Detect which cell encompasses the target text, then output its [X, Y] center coordinate. 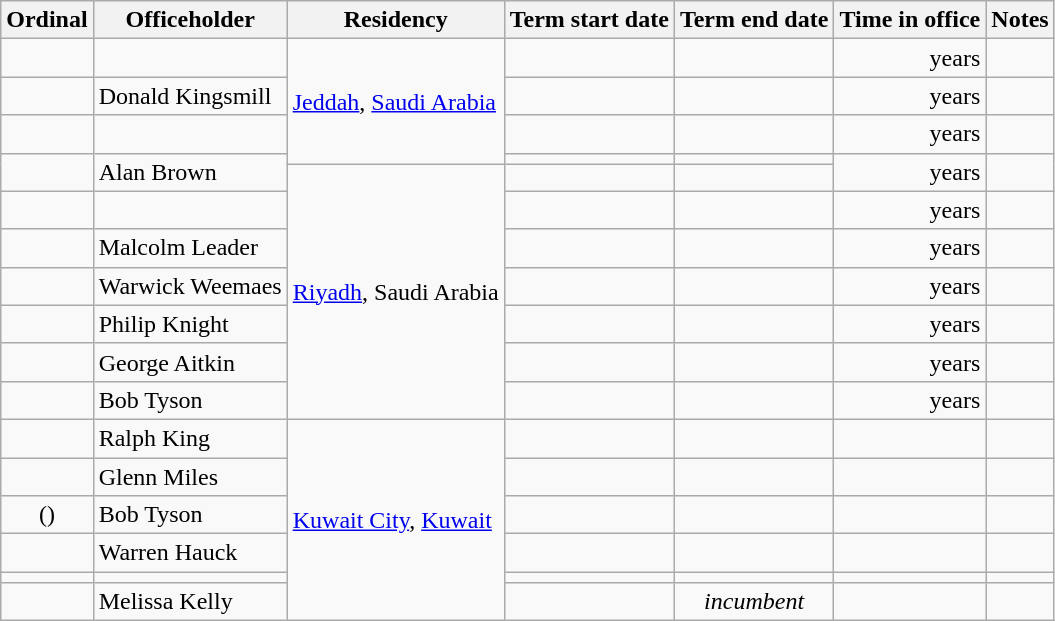
() [47, 515]
Notes [1020, 20]
Term start date [589, 20]
George Aitkin [190, 362]
Kuwait City, Kuwait [396, 520]
Riyadh, Saudi Arabia [396, 292]
Jeddah, Saudi Arabia [396, 102]
Philip Knight [190, 324]
Residency [396, 20]
Alan Brown [190, 172]
Warren Hauck [190, 553]
Officeholder [190, 20]
incumbent [754, 602]
Glenn Miles [190, 477]
Term end date [754, 20]
Ralph King [190, 438]
Ordinal [47, 20]
Malcolm Leader [190, 248]
Donald Kingsmill [190, 96]
Warwick Weemaes [190, 286]
Time in office [910, 20]
Melissa Kelly [190, 602]
